Extract the (x, y) coordinate from the center of the cell holding the provided text.  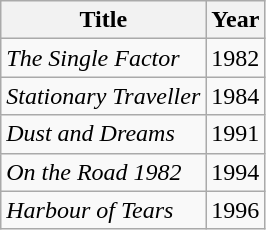
1996 (236, 210)
Year (236, 20)
1991 (236, 134)
The Single Factor (104, 58)
Dust and Dreams (104, 134)
1984 (236, 96)
Title (104, 20)
1982 (236, 58)
Stationary Traveller (104, 96)
On the Road 1982 (104, 172)
1994 (236, 172)
Harbour of Tears (104, 210)
